From the cell containing the given text, extract its center point as (x, y) coordinate. 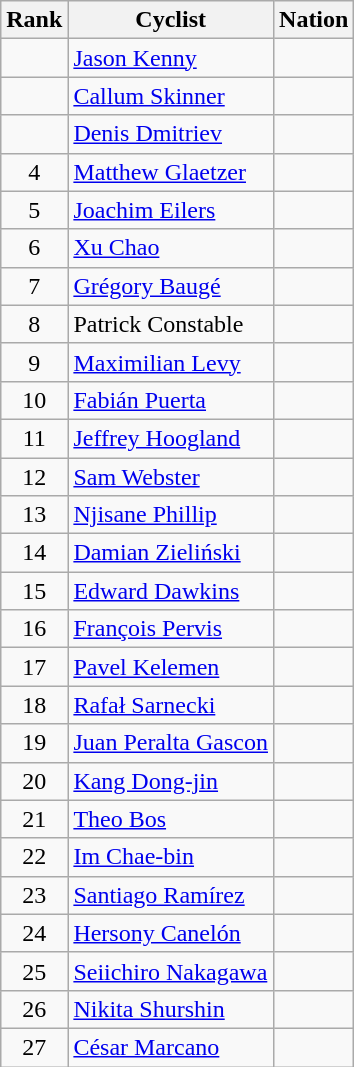
22 (34, 857)
Rafał Sarnecki (171, 705)
18 (34, 705)
11 (34, 438)
17 (34, 667)
Denis Dmitriev (171, 134)
14 (34, 553)
Juan Peralta Gascon (171, 743)
Pavel Kelemen (171, 667)
19 (34, 743)
Santiago Ramírez (171, 895)
16 (34, 629)
Rank (34, 20)
13 (34, 515)
9 (34, 362)
Jeffrey Hoogland (171, 438)
8 (34, 324)
Sam Webster (171, 477)
Fabián Puerta (171, 400)
Grégory Baugé (171, 286)
Joachim Eilers (171, 210)
20 (34, 781)
10 (34, 400)
21 (34, 819)
5 (34, 210)
Kang Dong-jin (171, 781)
7 (34, 286)
15 (34, 591)
François Pervis (171, 629)
Matthew Glaetzer (171, 172)
Xu Chao (171, 248)
Hersony Canelón (171, 933)
Edward Dawkins (171, 591)
Jason Kenny (171, 58)
César Marcano (171, 1047)
27 (34, 1047)
26 (34, 1009)
Seiichiro Nakagawa (171, 971)
Nikita Shurshin (171, 1009)
Cyclist (171, 20)
6 (34, 248)
24 (34, 933)
Patrick Constable (171, 324)
Maximilian Levy (171, 362)
23 (34, 895)
Njisane Phillip (171, 515)
Nation (314, 20)
12 (34, 477)
Damian Zieliński (171, 553)
4 (34, 172)
Callum Skinner (171, 96)
Im Chae-bin (171, 857)
Theo Bos (171, 819)
25 (34, 971)
